Pinpoint the cell where the given text exists, returning its (X, Y) midpoint coordinate. 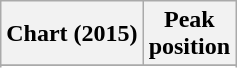
Chart (2015) (72, 34)
Peakposition (189, 34)
